Scan for the cell matching the given text and deliver its (X, Y) coordinate at center. 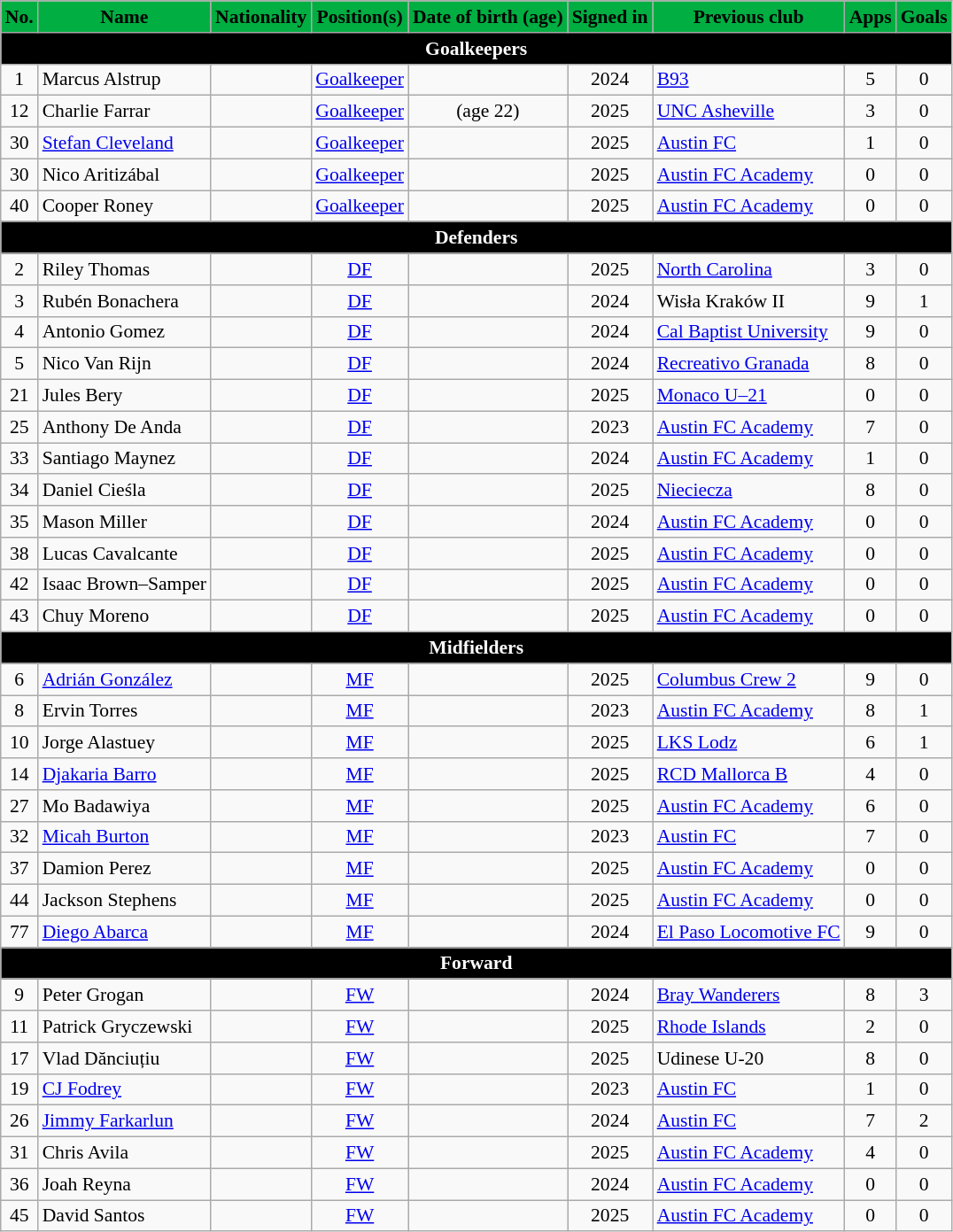
10 (19, 743)
36 (19, 1184)
Jules Bery (124, 396)
Position(s) (360, 17)
El Paso Locomotive FC (749, 932)
Patrick Gryczewski (124, 1027)
Jorge Alastuey (124, 743)
Defenders (476, 238)
45 (19, 1216)
Mason Miller (124, 522)
Peter Grogan (124, 996)
LKS Lodz (749, 743)
Daniel Cieśla (124, 491)
Previous club (749, 17)
Cal Baptist University (749, 332)
17 (19, 1058)
Cooper Roney (124, 206)
35 (19, 522)
Forward (476, 964)
19 (19, 1089)
Stefan Cleveland (124, 143)
31 (19, 1153)
Diego Abarca (124, 932)
Date of birth (age) (488, 17)
Mo Badawiya (124, 806)
Goals (925, 17)
Monaco U–21 (749, 396)
Anthony De Anda (124, 427)
77 (19, 932)
B93 (749, 80)
Joah Reyna (124, 1184)
Nico Aritizábal (124, 174)
North Carolina (749, 269)
Rhode Islands (749, 1027)
12 (19, 112)
Adrián González (124, 679)
Antonio Gomez (124, 332)
Midfielders (476, 648)
Apps (871, 17)
26 (19, 1121)
Jimmy Farkarlun (124, 1121)
Micah Burton (124, 837)
Rubén Bonachera (124, 301)
Signed in (610, 17)
34 (19, 491)
11 (19, 1027)
Damion Perez (124, 869)
42 (19, 585)
Name (124, 17)
40 (19, 206)
44 (19, 901)
Chris Avila (124, 1153)
32 (19, 837)
25 (19, 427)
43 (19, 616)
Jackson Stephens (124, 901)
UNC Asheville (749, 112)
Marcus Alstrup (124, 80)
Columbus Crew 2 (749, 679)
Udinese U-20 (749, 1058)
Charlie Farrar (124, 112)
Bray Wanderers (749, 996)
RCD Mallorca B (749, 774)
Riley Thomas (124, 269)
Isaac Brown–Samper (124, 585)
No. (19, 17)
Nieciecza (749, 491)
Chuy Moreno (124, 616)
CJ Fodrey (124, 1089)
Goalkeepers (476, 49)
Nationality (260, 17)
David Santos (124, 1216)
Santiago Maynez (124, 459)
Lucas Cavalcante (124, 554)
37 (19, 869)
Wisła Kraków II (749, 301)
Recreativo Granada (749, 364)
Djakaria Barro (124, 774)
38 (19, 554)
Nico Van Rijn (124, 364)
21 (19, 396)
33 (19, 459)
Ervin Torres (124, 711)
27 (19, 806)
Vlad Dănciuțiu (124, 1058)
14 (19, 774)
(age 22) (488, 112)
